Detect which cell encompasses the target text, then output its [X, Y] center coordinate. 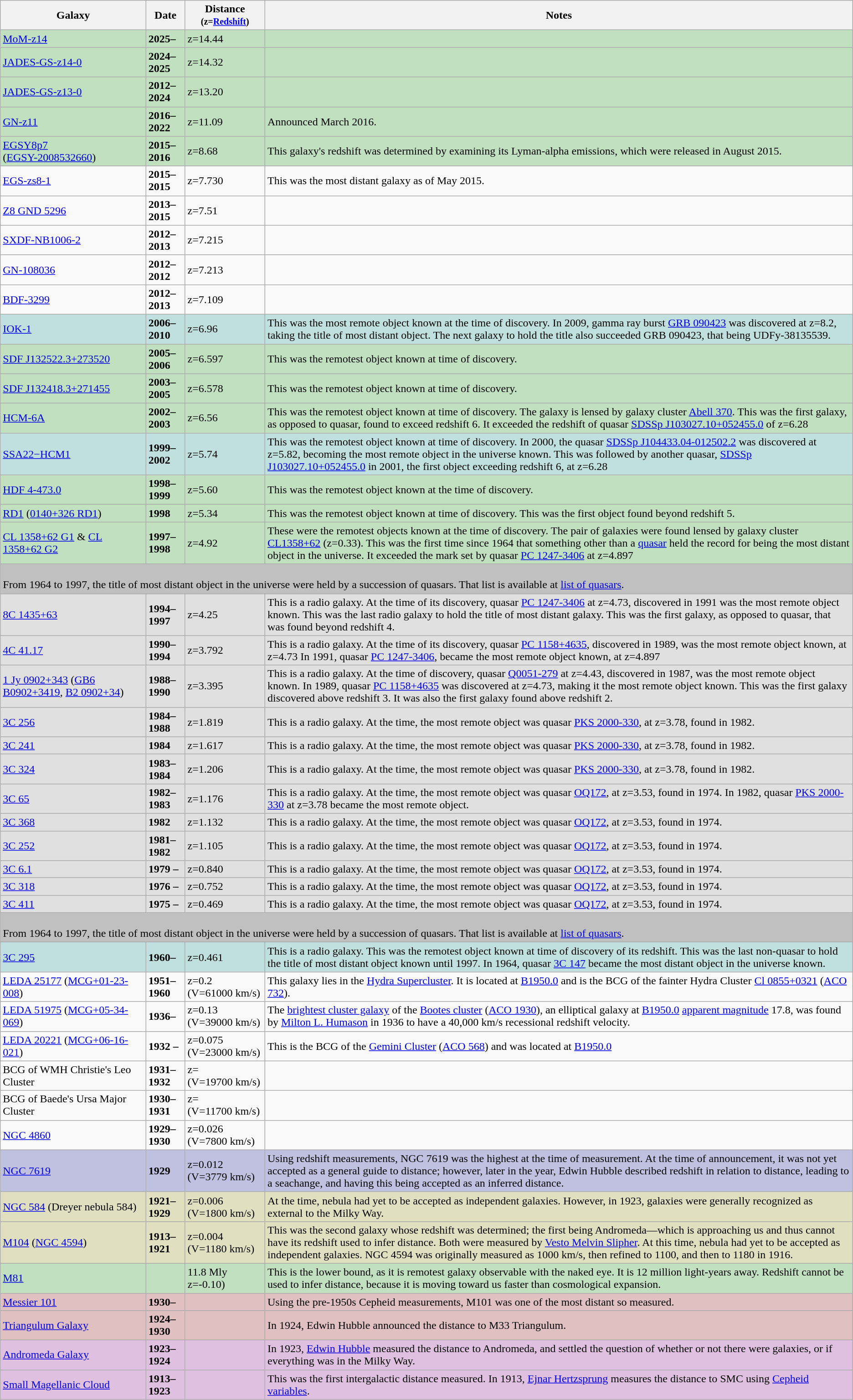
z=5.60 [225, 490]
z=6.578 [225, 388]
1984–1988 [165, 722]
3C 65 [73, 799]
1929–1930 [165, 1135]
z=0.752 [225, 887]
This was the remotest object known at time of discovery. This was the first object found beyond redshift 5. [559, 513]
LEDA 51975 (MCG+05-34-069) [73, 1017]
This galaxy's redshift was determined by examining its Lyman-alpha emissions, which were released in August 2015. [559, 151]
1998 [165, 513]
8C 1435+63 [73, 615]
SXDF-NB1006-2 [73, 240]
In 1924, Edwin Hubble announced the distance to M33 Triangulum. [559, 1326]
3C 368 [73, 822]
z=0.13(V=39000 km/s) [225, 1017]
HCM-6A [73, 418]
CL 1358+62 G1 & CL 1358+62 G2 [73, 543]
SDF J132522.3+273520 [73, 358]
JADES-GS-z14-0 [73, 62]
z=11.09 [225, 121]
z=7.213 [225, 270]
1913–1921 [165, 1242]
This was the remotest object known at the time of discovery. [559, 490]
1913–1923 [165, 1385]
2015–2015 [165, 181]
z=4.25 [225, 615]
Triangulum Galaxy [73, 1326]
BCG of Baede's Ursa Major Cluster [73, 1105]
1984 [165, 745]
BDF-3299 [73, 299]
3C 411 [73, 904]
z=1.617 [225, 745]
Z8 GND 5296 [73, 211]
NGC 7619 [73, 1171]
1976 – [165, 887]
Notes [559, 15]
1932 – [165, 1046]
z=(V=11700 km/s) [225, 1105]
NGC 584 (Dreyer nebula 584) [73, 1206]
1975 – [165, 904]
HDF 4-473.0 [73, 490]
4C 41.17 [73, 650]
1990–1994 [165, 650]
1988–1990 [165, 686]
Distance(z=Redshift) [225, 15]
1994–1997 [165, 615]
EGS-zs8-1 [73, 181]
z=7.730 [225, 181]
Small Magellanic Cloud [73, 1385]
RD1 (0140+326 RD1) [73, 513]
1998–1999 [165, 490]
M81 [73, 1278]
SDF J132418.3+271455 [73, 388]
1960– [165, 957]
z=6.597 [225, 358]
z=1.105 [225, 845]
JADES-GS-z13-0 [73, 92]
1982–1983 [165, 799]
1924–1930 [165, 1326]
1921–1929 [165, 1206]
2002–2003 [165, 418]
Using the pre-1950s Cepheid measurements, M101 was one of the most distant so measured. [559, 1302]
1930–1931 [165, 1105]
2005–2006 [165, 358]
z=6.56 [225, 418]
This was the most distant galaxy as of May 2015. [559, 181]
1936– [165, 1017]
This was the first intergalactic distance measured. In 1913, Ejnar Hertzsprung measures the distance to SMC using Cepheid variables. [559, 1385]
2015–2016 [165, 151]
Galaxy [73, 15]
2025– [165, 39]
2012–2024 [165, 92]
z=3.395 [225, 686]
z=0.2(V=61000 km/s) [225, 987]
1929 [165, 1171]
z=8.68 [225, 151]
2012–2012 [165, 270]
z=1.176 [225, 799]
LEDA 20221 (MCG+06-16-021) [73, 1046]
1997–1998 [165, 543]
Messier 101 [73, 1302]
1930– [165, 1302]
1 Jy 0902+343 (GB6 B0902+3419, B2 0902+34) [73, 686]
11.8 Mly z=-0.10) [225, 1278]
1923–1924 [165, 1355]
Date [165, 15]
z=3.792 [225, 650]
3C 256 [73, 722]
z=0.840 [225, 869]
3C 324 [73, 769]
IOK-1 [73, 329]
z=0.006(V=1800 km/s) [225, 1206]
1982 [165, 822]
z=1.206 [225, 769]
M104 (NGC 4594) [73, 1242]
z=5.74 [225, 454]
z=0.461 [225, 957]
z=14.44 [225, 39]
2024–2025 [165, 62]
z=(V=19700 km/s) [225, 1076]
z=0.469 [225, 904]
1983–1984 [165, 769]
GN-z11 [73, 121]
1999–2002 [165, 454]
2013–2015 [165, 211]
3C 318 [73, 887]
1931–1932 [165, 1076]
MoM-z14 [73, 39]
This is the BCG of the Gemini Cluster (ACO 568) and was located at B1950.0 [559, 1046]
z=7.215 [225, 240]
z=1.819 [225, 722]
z=7.109 [225, 299]
NGC 4860 [73, 1135]
SSA22−HCM1 [73, 454]
3C 6.1 [73, 869]
This galaxy lies in the Hydra Supercluster. It is located at B1950.0 and is the BCG of the fainter Hydra Cluster Cl 0855+0321 (ACO 732). [559, 987]
1979 – [165, 869]
1951–1960 [165, 987]
z=4.92 [225, 543]
z=7.51 [225, 211]
2003–2005 [165, 388]
GN-108036 [73, 270]
1981–1982 [165, 845]
BCG of WMH Christie's Leo Cluster [73, 1076]
Andromeda Galaxy [73, 1355]
z=14.32 [225, 62]
3C 252 [73, 845]
Announced March 2016. [559, 121]
z=0.012(V=3779 km/s) [225, 1171]
z=0.075(V=23000 km/s) [225, 1046]
z=13.20 [225, 92]
z=1.132 [225, 822]
LEDA 25177 (MCG+01-23-008) [73, 987]
EGSY8p7(EGSY-2008532660) [73, 151]
z=0.004(V=1180 km/s) [225, 1242]
2006–2010 [165, 329]
2016–2022 [165, 121]
z=5.34 [225, 513]
3C 295 [73, 957]
z=6.96 [225, 329]
z=0.026(V=7800 km/s) [225, 1135]
3C 241 [73, 745]
